Identify which cell holds the provided text, then report its [X, Y] central coordinate. 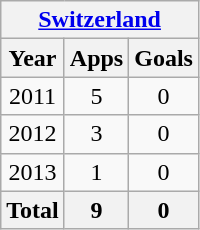
2012 [33, 134]
Switzerland [100, 20]
Year [33, 58]
2011 [33, 96]
3 [96, 134]
Goals [164, 58]
2013 [33, 172]
Total [33, 210]
1 [96, 172]
9 [96, 210]
5 [96, 96]
Apps [96, 58]
